Identify which cell holds the provided text, then report its (X, Y) central coordinate. 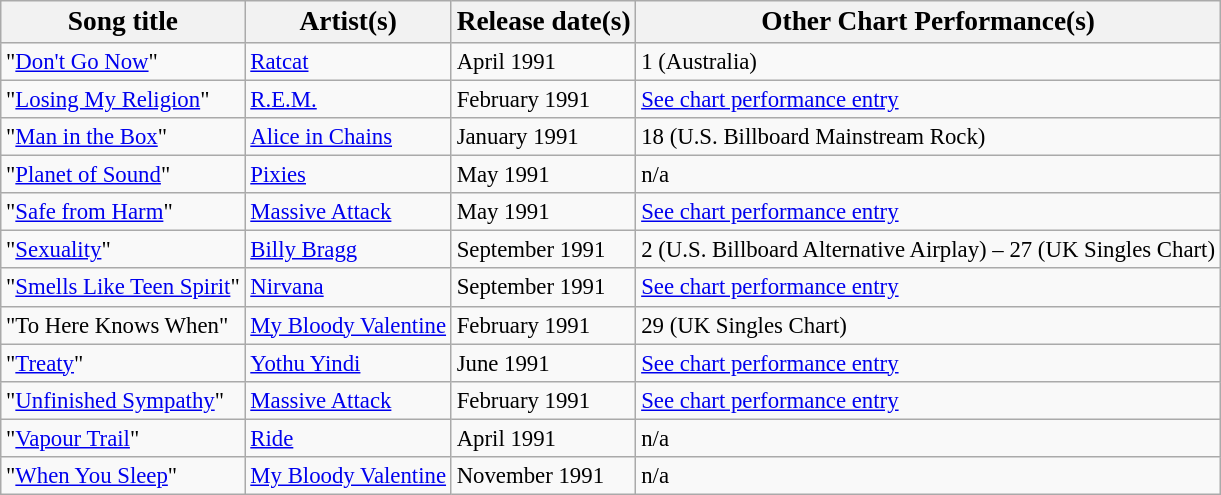
Billy Bragg (348, 250)
Nirvana (348, 288)
"Treaty" (123, 363)
1 (Australia) (928, 62)
June 1991 (544, 363)
January 1991 (544, 137)
"Sexuality" (123, 250)
Ratcat (348, 62)
Yothu Yindi (348, 363)
"To Here Knows When" (123, 325)
Ride (348, 438)
Alice in Chains (348, 137)
"When You Sleep" (123, 476)
Pixies (348, 175)
Artist(s) (348, 22)
"Vapour Trail" (123, 438)
18 (U.S. Billboard Mainstream Rock) (928, 137)
Release date(s) (544, 22)
Song title (123, 22)
2 (U.S. Billboard Alternative Airplay) – 27 (UK Singles Chart) (928, 250)
"Man in the Box" (123, 137)
"Losing My Religion" (123, 100)
"Planet of Sound" (123, 175)
"Don't Go Now" (123, 62)
29 (UK Singles Chart) (928, 325)
"Smells Like Teen Spirit" (123, 288)
R.E.M. (348, 100)
"Safe from Harm" (123, 212)
"Unfinished Sympathy" (123, 400)
Other Chart Performance(s) (928, 22)
November 1991 (544, 476)
